Capture the cell that displays the provided text and extract its [x, y] central coordinate. 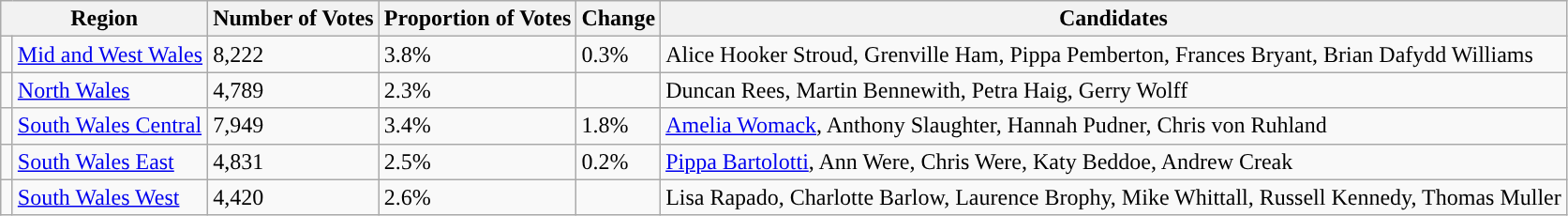
Alice Hooker Stroud, Grenville Ham, Pippa Pemberton, Frances Bryant, Brian Dafydd Williams [1113, 54]
Mid and West Wales [110, 54]
4,789 [294, 90]
1.8% [619, 126]
3.4% [478, 126]
Change [619, 19]
2.5% [478, 162]
Region [105, 19]
0.3% [619, 54]
Amelia Womack, Anthony Slaughter, Hannah Pudner, Chris von Ruhland [1113, 126]
0.2% [619, 162]
South Wales East [110, 162]
South Wales West [110, 197]
7,949 [294, 126]
8,222 [294, 54]
South Wales Central [110, 126]
Pippa Bartolotti, Ann Were, Chris Were, Katy Beddoe, Andrew Creak [1113, 162]
3.8% [478, 54]
2.3% [478, 90]
Number of Votes [294, 19]
Proportion of Votes [478, 19]
North Wales [110, 90]
Candidates [1113, 19]
Duncan Rees, Martin Bennewith, Petra Haig, Gerry Wolff [1113, 90]
4,420 [294, 197]
2.6% [478, 197]
Lisa Rapado, Charlotte Barlow, Laurence Brophy, Mike Whittall, Russell Kennedy, Thomas Muller [1113, 197]
4,831 [294, 162]
